For the text-containing cell, return its midpoint in (x, y) coordinate format. 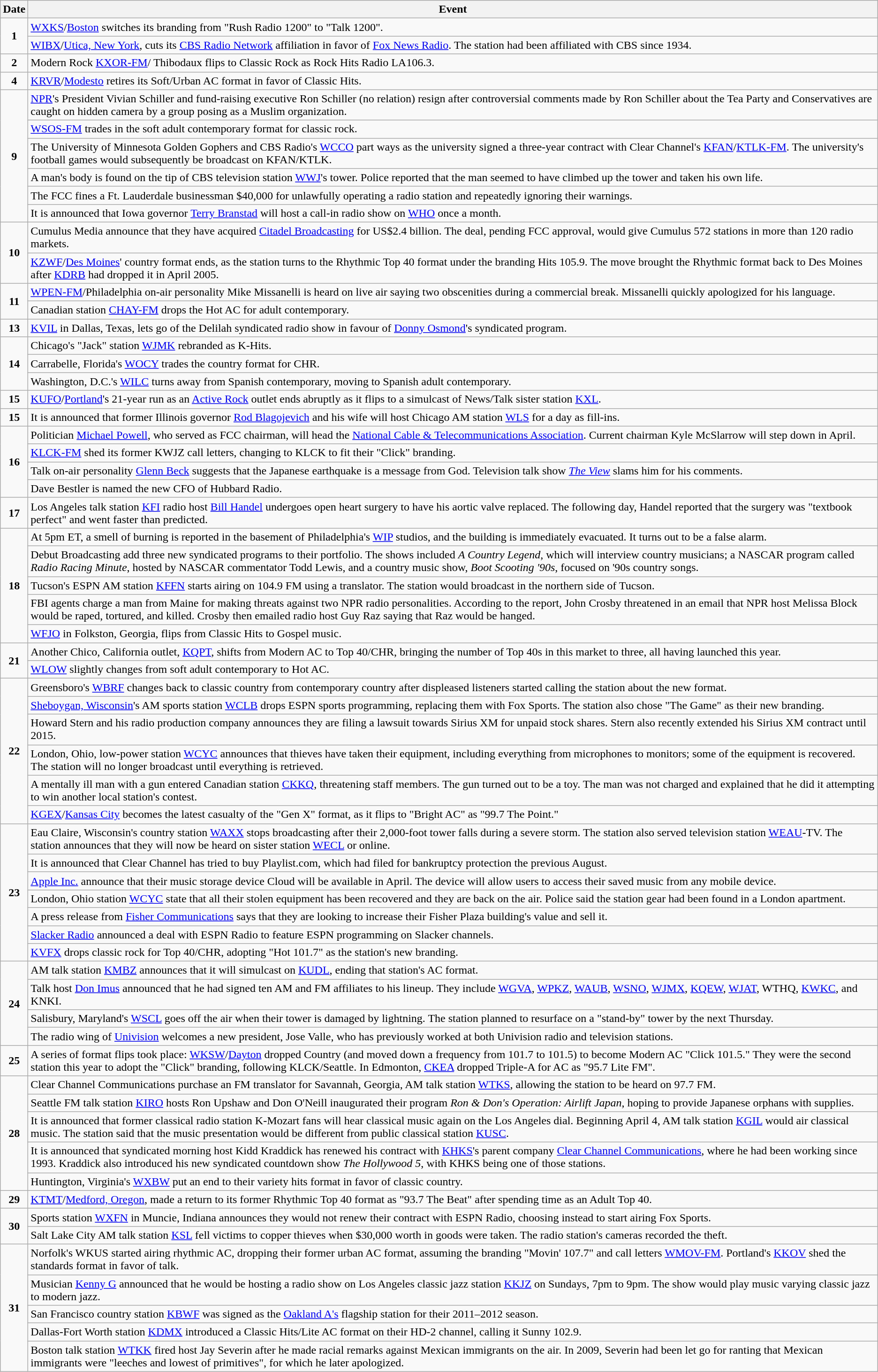
Slacker Radio announced a deal with ESPN Radio to feature ESPN programming on Slacker channels. (453, 934)
WLOW slightly changes from soft adult contemporary to Hot AC. (453, 670)
28 (14, 1133)
KVFX drops classic rock for Top 40/CHR, adopting "Hot 101.7" as the station's new branding. (453, 953)
1 (14, 36)
4 (14, 81)
11 (14, 301)
WIBX/Utica, New York, cuts its CBS Radio Network affiliation in favor of Fox News Radio. The station had been affiliated with CBS since 1934. (453, 45)
KRVR/Modesto retires its Soft/Urban AC format in favor of Classic Hits. (453, 81)
29 (14, 1199)
The FCC fines a Ft. Lauderdale businessman $40,000 for unlawfully operating a radio station and repeatedly ignoring their warnings. (453, 195)
Date (14, 9)
Carrabelle, Florida's WOCY trades the country format for CHR. (453, 364)
30 (14, 1226)
Event (453, 9)
31 (14, 1307)
9 (14, 156)
Dallas-Fort Worth station KDMX introduced a Classic Hits/Lite AC format on their HD-2 channel, calling it Sunny 102.9. (453, 1332)
KVIL in Dallas, Texas, lets go of the Delilah syndicated radio show in favour of Donny Osmond's syndicated program. (453, 328)
It is announced that former Illinois governor Rod Blagojevich and his wife will host Chicago AM station WLS for a day as fill-ins. (453, 417)
Dave Bestler is named the new CFO of Hubbard Radio. (453, 488)
22 (14, 751)
Washington, D.C.'s WILC turns away from Spanish contemporary, moving to Spanish adult contemporary. (453, 381)
KTMT/Medford, Oregon, made a return to its former Rhythmic Top 40 format as "93.7 The Beat" after spending time as an Adult Top 40. (453, 1199)
17 (14, 512)
WXKS/Boston switches its branding from "Rush Radio 1200" to "Talk 1200". (453, 27)
A press release from Fisher Communications says that they are looking to increase their Fisher Plaza building's value and sell it. (453, 916)
13 (14, 328)
The radio wing of Univision welcomes a new president, Jose Valle, who has previously worked at both Univision radio and television stations. (453, 1037)
14 (14, 364)
WSOS-FM trades in the soft adult contemporary format for classic rock. (453, 129)
AM talk station KMBZ announces that it will simulcast on KUDL, ending that station's AC format. (453, 970)
Modern Rock KXOR-FM/ Thibodaux flips to Classic Rock as Rock Hits Radio LA106.3. (453, 63)
Sports station WXFN in Muncie, Indiana announces they would not renew their contract with ESPN Radio, choosing instead to start airing Fox Sports. (453, 1217)
San Francisco country station KBWF was signed as the Oakland A's flagship station for their 2011–2012 season. (453, 1314)
16 (14, 462)
KGEX/Kansas City becomes the latest casualty of the "Gen X" format, as it flips to "Bright AC" as "99.7 The Point." (453, 815)
23 (14, 892)
WFJO in Folkston, Georgia, flips from Classic Hits to Gospel music. (453, 634)
21 (14, 661)
2 (14, 63)
Canadian station CHAY-FM drops the Hot AC for adult contemporary. (453, 310)
10 (14, 252)
24 (14, 1003)
KUFO/Portland's 21-year run as an Active Rock outlet ends abruptly as it flips to a simulcast of News/Talk sister station KXL. (453, 399)
Clear Channel Communications purchase an FM translator for Savannah, Georgia, AM talk station WTKS, allowing the station to be heard on 97.7 FM. (453, 1085)
Chicago's "Jack" station WJMK rebranded as K-Hits. (453, 346)
Tucson's ESPN AM station KFFN starts airing on 104.9 FM using a translator. The station would broadcast in the northern side of Tucson. (453, 585)
25 (14, 1060)
It is announced that Iowa governor Terry Branstad will host a call-in radio show on WHO once a month. (453, 213)
KLCK-FM shed its former KWJZ call letters, changing to KLCK to fit their "Click" branding. (453, 453)
It is announced that Clear Channel has tried to buy Playlist.com, which had filed for bankruptcy protection the previous August. (453, 863)
18 (14, 585)
Huntington, Virginia's WXBW put an end to their variety hits format in favor of classic country. (453, 1181)
